Detect which cell encompasses the target text, then output its (X, Y) center coordinate. 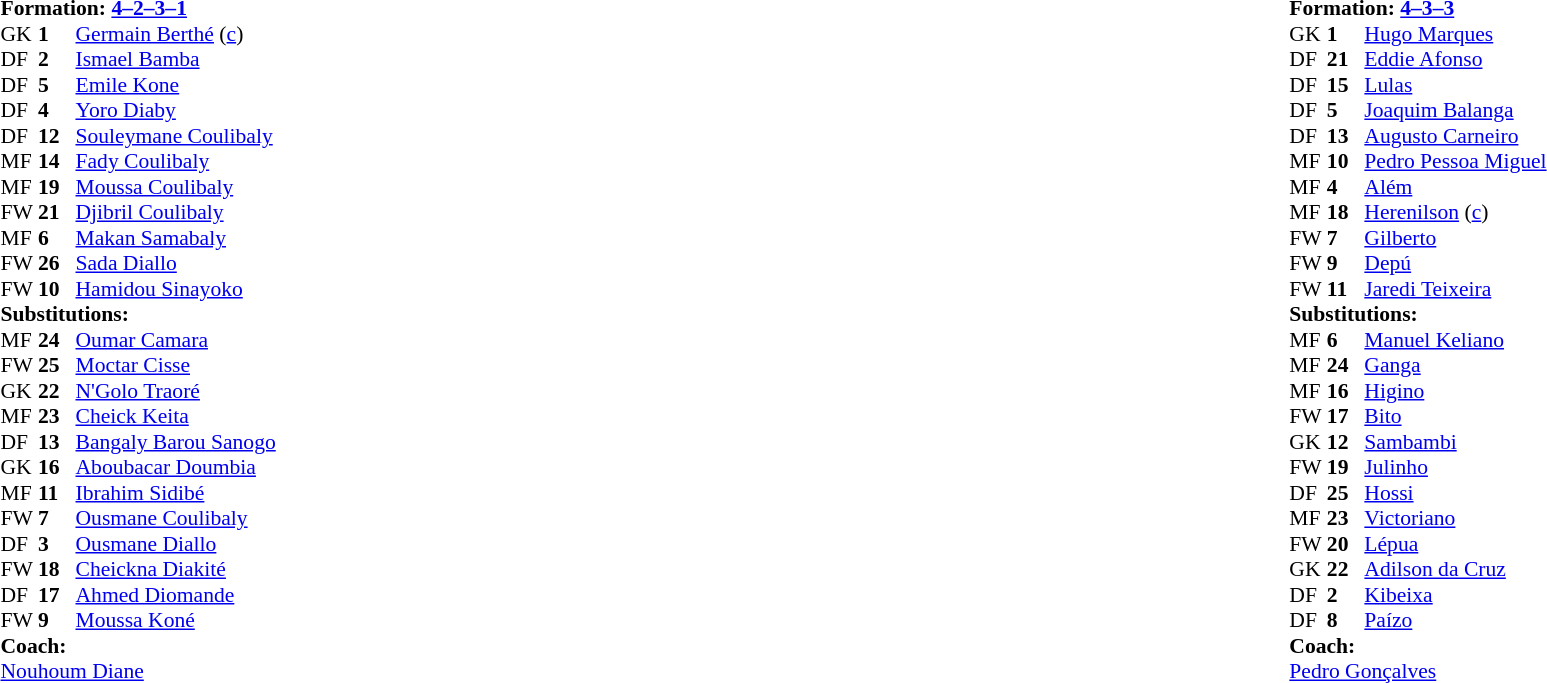
Lépua (1455, 544)
Djibril Coulibaly (176, 213)
Moctar Cisse (176, 365)
Hossi (1455, 493)
Sada Diallo (176, 263)
Ganga (1455, 365)
Hugo Marques (1455, 34)
N'Golo Traoré (176, 391)
Julinho (1455, 467)
Fady Coulibaly (176, 161)
14 (57, 161)
Makan Samabaly (176, 238)
8 (1346, 621)
Ahmed Diomande (176, 595)
Jaredi Teixeira (1455, 289)
Ousmane Diallo (176, 544)
Victoriano (1455, 519)
Moussa Koné (176, 621)
Ousmane Coulibaly (176, 519)
Aboubacar Doumbia (176, 467)
Manuel Keliano (1455, 340)
Joaquim Balanga (1455, 111)
Ismael Bamba (176, 59)
Kibeixa (1455, 595)
26 (57, 263)
Yoro Diaby (176, 111)
Cheickna Diakité (176, 569)
Souleymane Coulibaly (176, 136)
Cheick Keita (176, 417)
20 (1346, 544)
Herenilson (c) (1455, 213)
Adilson da Cruz (1455, 569)
Depú (1455, 263)
Hamidou Sinayoko (176, 289)
Augusto Carneiro (1455, 136)
15 (1346, 85)
Além (1455, 187)
Ibrahim Sidibé (176, 493)
Sambambi (1455, 442)
Pedro Pessoa Miguel (1455, 161)
Paízo (1455, 621)
Oumar Camara (176, 340)
Bito (1455, 417)
Gilberto (1455, 238)
Lulas (1455, 85)
3 (57, 544)
Higino (1455, 391)
Germain Berthé (c) (176, 34)
Moussa Coulibaly (176, 187)
Emile Kone (176, 85)
Eddie Afonso (1455, 59)
Bangaly Barou Sanogo (176, 442)
